From the cell containing the given text, extract its center point as [X, Y] coordinate. 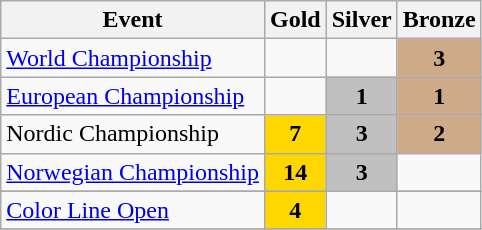
Gold [295, 20]
Bronze [439, 20]
14 [295, 172]
World Championship [133, 58]
7 [295, 134]
Norwegian Championship [133, 172]
Event [133, 20]
2 [439, 134]
4 [295, 210]
Color Line Open [133, 210]
Silver [362, 20]
Nordic Championship [133, 134]
European Championship [133, 96]
